Output the (x, y) coordinate of the center of the cell containing the given text.  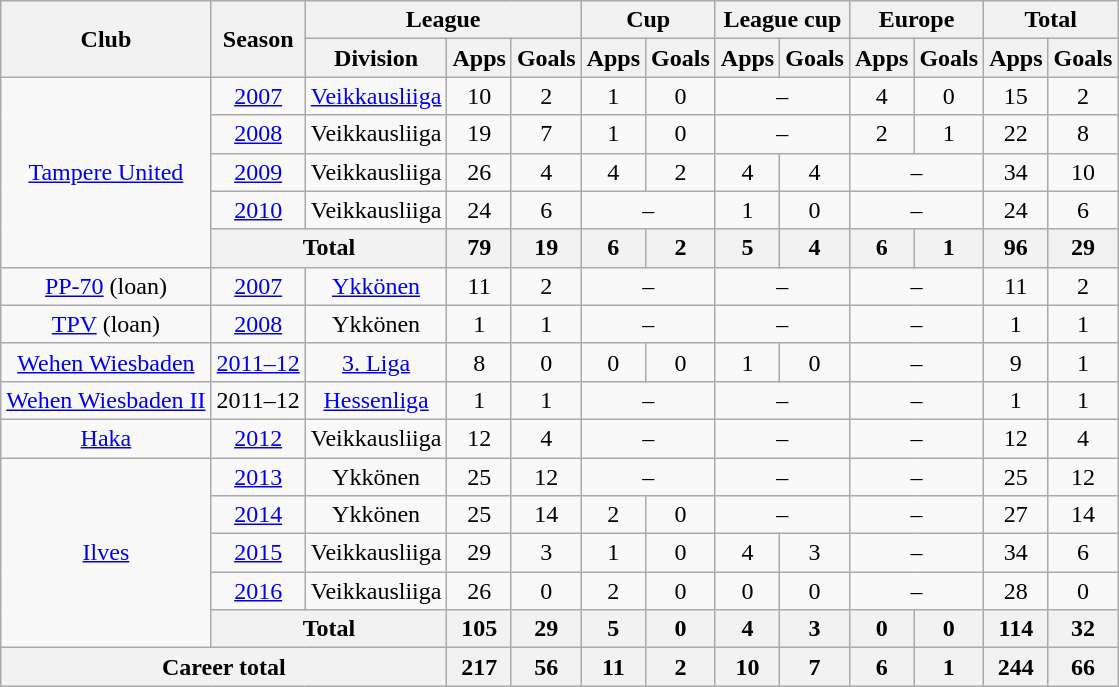
244 (1016, 667)
TPV (loan) (106, 324)
79 (479, 248)
2016 (258, 591)
Europe (916, 20)
3. Liga (376, 362)
Ilves (106, 553)
PP-70 (loan) (106, 286)
22 (1016, 134)
114 (1016, 629)
2010 (258, 210)
9 (1016, 362)
2012 (258, 438)
League cup (782, 20)
66 (1083, 667)
Wehen Wiesbaden II (106, 400)
Wehen Wiesbaden (106, 362)
217 (479, 667)
96 (1016, 248)
Season (258, 39)
2013 (258, 477)
Career total (224, 667)
56 (546, 667)
105 (479, 629)
27 (1016, 515)
15 (1016, 96)
Cup (648, 20)
Division (376, 58)
Hessenliga (376, 400)
Tampere United (106, 172)
28 (1016, 591)
32 (1083, 629)
League (443, 20)
Haka (106, 438)
2014 (258, 515)
2009 (258, 172)
2015 (258, 553)
Club (106, 39)
